Provide the [x, y] coordinate of the cell's center where the given text is located.  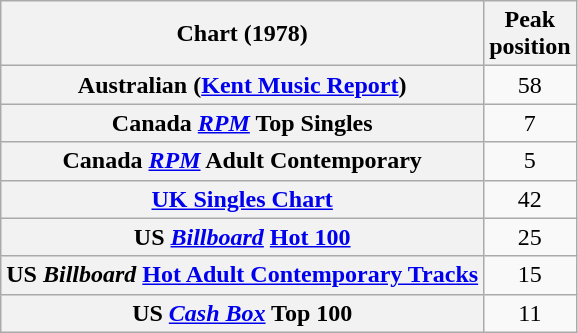
7 [530, 123]
Canada RPM Adult Contemporary [242, 161]
42 [530, 199]
UK Singles Chart [242, 199]
25 [530, 237]
5 [530, 161]
US Billboard Hot Adult Contemporary Tracks [242, 275]
US Billboard Hot 100 [242, 237]
15 [530, 275]
58 [530, 85]
Peakposition [530, 34]
US Cash Box Top 100 [242, 313]
11 [530, 313]
Chart (1978) [242, 34]
Canada RPM Top Singles [242, 123]
Australian (Kent Music Report) [242, 85]
